Pinpoint the cell where the given text exists, returning its [x, y] midpoint coordinate. 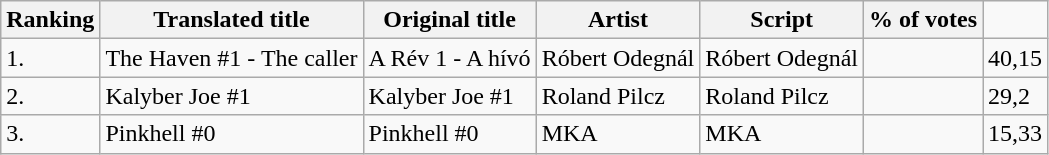
% of votes [924, 20]
The Haven #1 - The caller [232, 58]
15,33 [1016, 134]
Original title [450, 20]
Artist [618, 20]
29,2 [1016, 96]
Translated title [232, 20]
1. [50, 58]
40,15 [1016, 58]
2. [50, 96]
Script [782, 20]
Ranking [50, 20]
3. [50, 134]
A Rév 1 - A hívó [450, 58]
